Determine the (X, Y) coordinate at the center of the cell enclosing the given text.  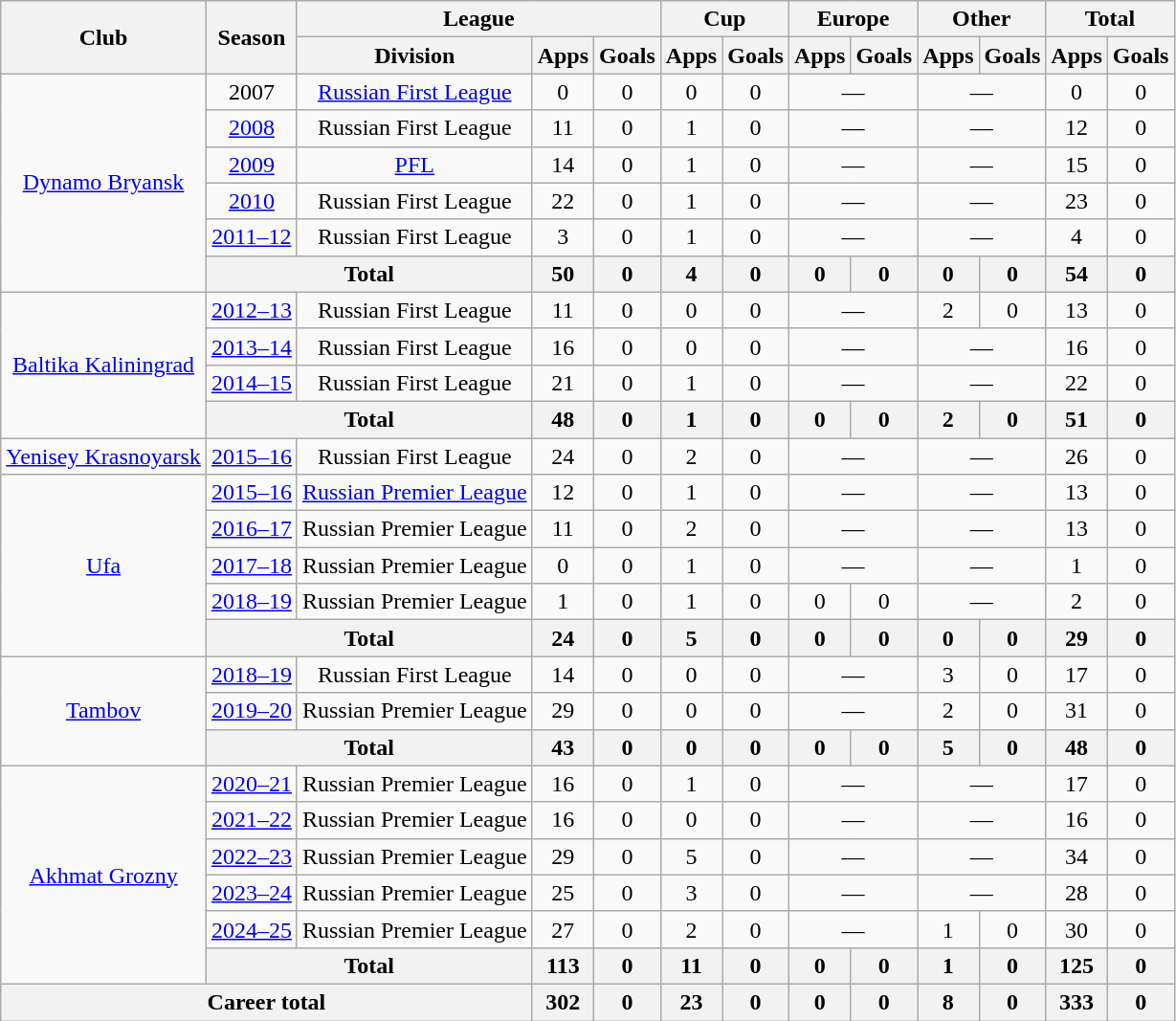
Cup (724, 19)
2022–23 (251, 856)
2010 (251, 201)
43 (563, 747)
2021–22 (251, 820)
54 (1076, 274)
2013–14 (251, 346)
26 (1076, 456)
30 (1076, 929)
27 (563, 929)
Club (103, 37)
125 (1076, 966)
Ufa (103, 566)
15 (1076, 165)
302 (563, 1002)
2023–24 (251, 893)
Europe (853, 19)
21 (563, 383)
2008 (251, 128)
2024–25 (251, 929)
51 (1076, 419)
25 (563, 893)
2007 (251, 92)
League (478, 19)
333 (1076, 1002)
2016–17 (251, 529)
PFL (414, 165)
34 (1076, 856)
2017–18 (251, 566)
2020–21 (251, 784)
Yenisey Krasnoyarsk (103, 456)
Dynamo Bryansk (103, 183)
Other (982, 19)
50 (563, 274)
Tambov (103, 711)
2019–20 (251, 711)
Season (251, 37)
Division (414, 55)
31 (1076, 711)
28 (1076, 893)
2014–15 (251, 383)
Baltika Kaliningrad (103, 365)
2011–12 (251, 237)
2012–13 (251, 310)
Career total (266, 1002)
8 (948, 1002)
113 (563, 966)
2009 (251, 165)
Akhmat Grozny (103, 875)
